Return (x, y) of the center of cell containing provided text 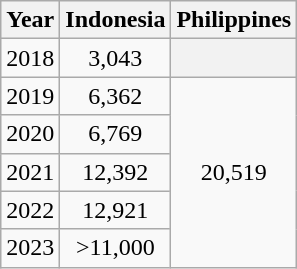
3,043 (116, 58)
>11,000 (116, 248)
6,362 (116, 96)
2020 (30, 134)
2019 (30, 96)
Indonesia (116, 20)
2023 (30, 248)
6,769 (116, 134)
12,921 (116, 210)
12,392 (116, 172)
2021 (30, 172)
20,519 (234, 172)
2018 (30, 58)
Year (30, 20)
2022 (30, 210)
Philippines (234, 20)
